Capture the cell that displays the provided text and extract its (X, Y) central coordinate. 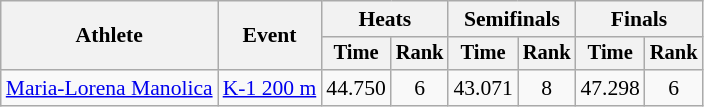
Finals (638, 19)
43.071 (482, 88)
Semifinals (512, 19)
K-1 200 m (270, 88)
47.298 (610, 88)
44.750 (356, 88)
Athlete (110, 36)
8 (547, 88)
Event (270, 36)
Heats (384, 19)
Maria-Lorena Manolica (110, 88)
